Pinpoint the cell where the given text exists, returning its [X, Y] midpoint coordinate. 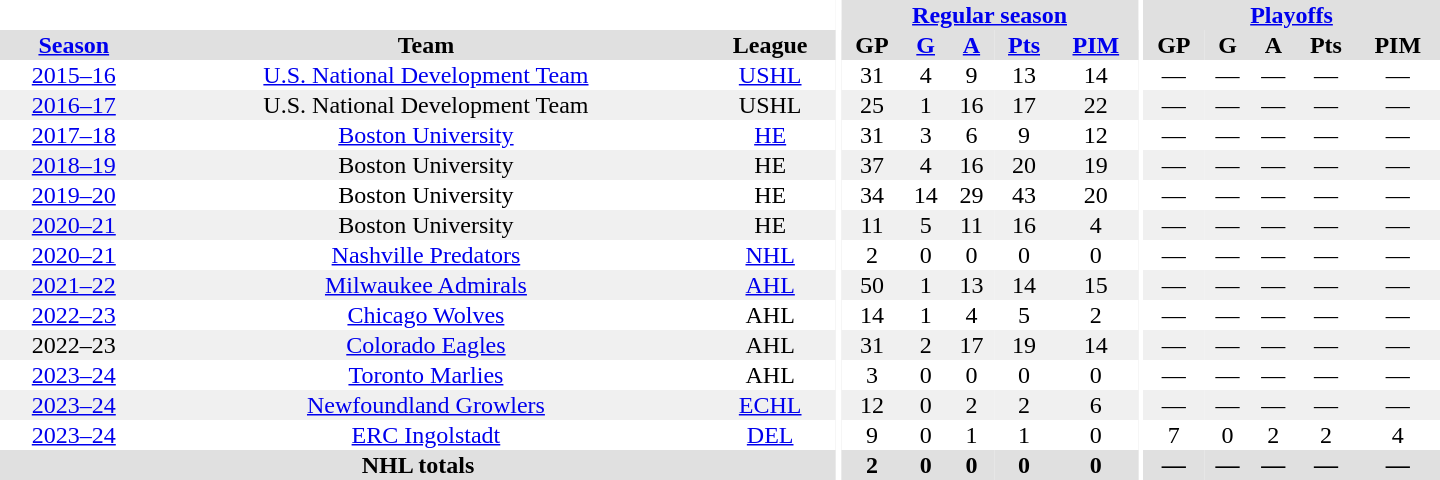
50 [872, 285]
Playoffs [1292, 15]
DEL [770, 435]
Newfoundland Growlers [426, 405]
15 [1096, 285]
League [770, 45]
Milwaukee Admirals [426, 285]
2021–22 [74, 285]
Nashville Predators [426, 255]
2019–20 [74, 195]
Colorado Eagles [426, 345]
Team [426, 45]
Season [74, 45]
2018–19 [74, 165]
NHL [770, 255]
25 [872, 105]
2016–17 [74, 105]
Chicago Wolves [426, 315]
Toronto Marlies [426, 375]
Regular season [990, 15]
NHL totals [418, 465]
7 [1174, 435]
34 [872, 195]
37 [872, 165]
2015–16 [74, 75]
2017–18 [74, 135]
ECHL [770, 405]
43 [1024, 195]
22 [1096, 105]
29 [972, 195]
ERC Ingolstadt [426, 435]
